Return the [X, Y] coordinate for the center point of the cell that contains the specified text.  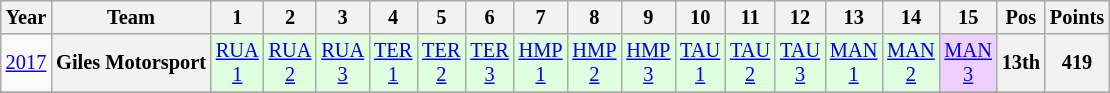
3 [342, 17]
RUA2 [290, 63]
2 [290, 17]
Points [1077, 17]
11 [750, 17]
TER1 [393, 63]
MAN2 [910, 63]
HMP3 [648, 63]
6 [489, 17]
RUA3 [342, 63]
TER3 [489, 63]
2017 [26, 63]
MAN1 [854, 63]
Year [26, 17]
12 [800, 17]
TAU3 [800, 63]
TAU2 [750, 63]
MAN3 [968, 63]
5 [441, 17]
TER2 [441, 63]
HMP1 [541, 63]
RUA1 [238, 63]
8 [594, 17]
13th [1021, 63]
7 [541, 17]
419 [1077, 63]
4 [393, 17]
Giles Motorsport [131, 63]
15 [968, 17]
1 [238, 17]
Pos [1021, 17]
HMP2 [594, 63]
14 [910, 17]
13 [854, 17]
Team [131, 17]
9 [648, 17]
10 [700, 17]
TAU1 [700, 63]
